Scan for the cell matching the given text and deliver its [x, y] coordinate at center. 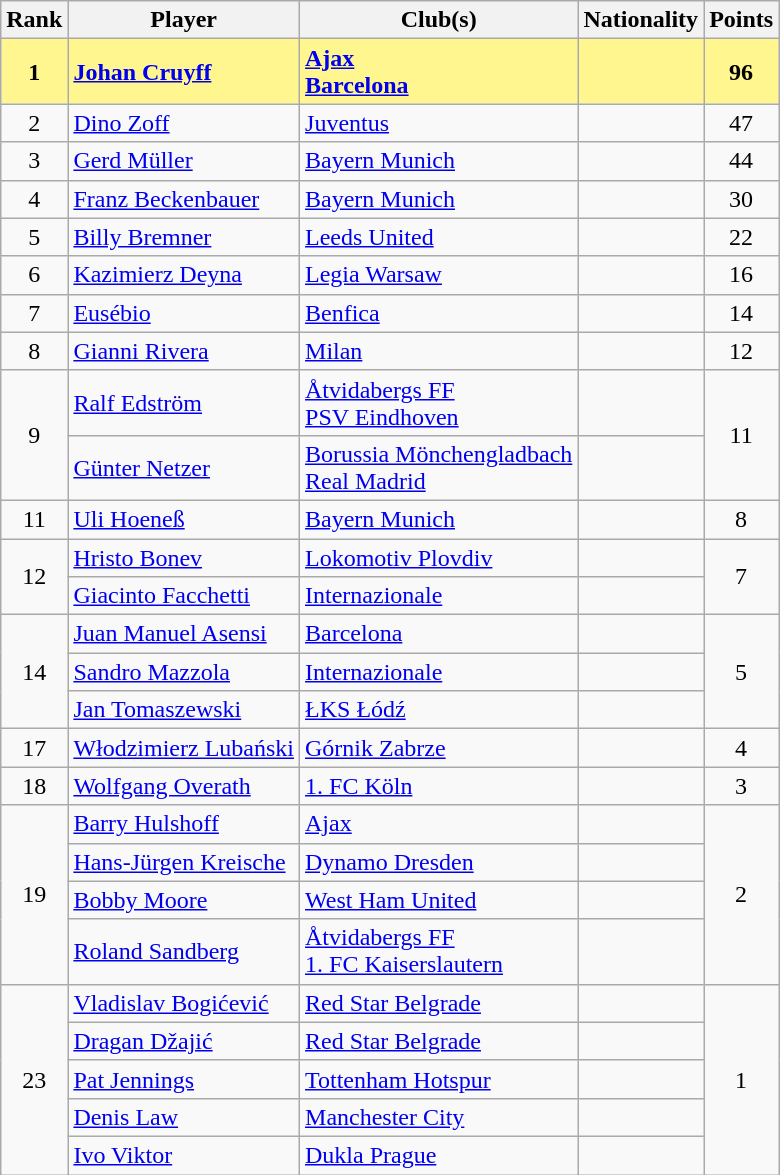
Pat Jennings [184, 1079]
Dragan Džajić [184, 1041]
1. FC Köln [439, 786]
6 [34, 275]
Nationality [641, 20]
30 [742, 199]
Vladislav Bogićević [184, 1003]
Franz Beckenbauer [184, 199]
Włodzimierz Lubański [184, 748]
Club(s) [439, 20]
Player [184, 20]
Uli Hoeneß [184, 519]
Legia Warsaw [439, 275]
Leeds United [439, 237]
Dino Zoff [184, 123]
Giacinto Facchetti [184, 596]
Günter Netzer [184, 468]
96 [742, 72]
Ivo Viktor [184, 1155]
Sandro Mazzola [184, 672]
Åtvidabergs FF 1. FC Kaiserslautern [439, 952]
23 [34, 1079]
Bobby Moore [184, 900]
19 [34, 894]
Billy Bremner [184, 237]
West Ham United [439, 900]
Juventus [439, 123]
Ajax Barcelona [439, 72]
Dukla Prague [439, 1155]
Borussia Mönchengladbach Real Madrid [439, 468]
Ajax [439, 824]
Åtvidabergs FF PSV Eindhoven [439, 402]
Roland Sandberg [184, 952]
16 [742, 275]
Juan Manuel Asensi [184, 634]
Barcelona [439, 634]
Ralf Edström [184, 402]
Wolfgang Overath [184, 786]
Points [742, 20]
44 [742, 161]
Tottenham Hotspur [439, 1079]
Dynamo Dresden [439, 862]
47 [742, 123]
22 [742, 237]
Kazimierz Deyna [184, 275]
ŁKS Łódź [439, 710]
Milan [439, 351]
Górnik Zabrze [439, 748]
Benfica [439, 313]
9 [34, 435]
Jan Tomaszewski [184, 710]
Gerd Müller [184, 161]
Hans-Jürgen Kreische [184, 862]
Johan Cruyff [184, 72]
17 [34, 748]
Manchester City [439, 1117]
Lokomotiv Plovdiv [439, 557]
Gianni Rivera [184, 351]
18 [34, 786]
Barry Hulshoff [184, 824]
Eusébio [184, 313]
Hristo Bonev [184, 557]
Rank [34, 20]
Denis Law [184, 1117]
